Capture the cell that displays the provided text and extract its [x, y] central coordinate. 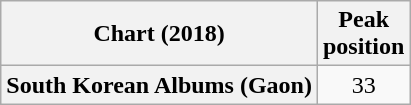
33 [363, 85]
Chart (2018) [160, 34]
Peakposition [363, 34]
South Korean Albums (Gaon) [160, 85]
